Determine the [X, Y] coordinate at the center of the cell enclosing the given text.  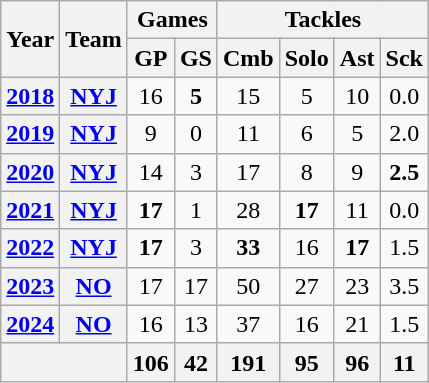
2019 [30, 134]
2022 [30, 248]
2024 [30, 324]
Year [30, 39]
50 [248, 286]
42 [196, 362]
106 [150, 362]
27 [306, 286]
2020 [30, 172]
Sck [404, 58]
14 [150, 172]
8 [306, 172]
28 [248, 210]
191 [248, 362]
33 [248, 248]
2021 [30, 210]
37 [248, 324]
2018 [30, 96]
Ast [357, 58]
Solo [306, 58]
10 [357, 96]
Games [172, 20]
95 [306, 362]
GS [196, 58]
23 [357, 286]
Tackles [322, 20]
6 [306, 134]
Team [94, 39]
1 [196, 210]
2.0 [404, 134]
2.5 [404, 172]
21 [357, 324]
0 [196, 134]
13 [196, 324]
96 [357, 362]
15 [248, 96]
2023 [30, 286]
3.5 [404, 286]
GP [150, 58]
Cmb [248, 58]
